Extract the (X, Y) coordinate from the center of the cell holding the provided text.  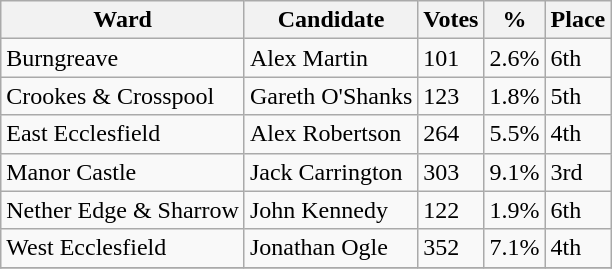
Gareth O'Shanks (330, 96)
Burngreave (123, 58)
264 (451, 134)
1.9% (514, 210)
East Ecclesfield (123, 134)
Place (578, 20)
123 (451, 96)
Votes (451, 20)
101 (451, 58)
Candidate (330, 20)
Crookes & Crosspool (123, 96)
5.5% (514, 134)
7.1% (514, 248)
John Kennedy (330, 210)
303 (451, 172)
West Ecclesfield (123, 248)
Alex Robertson (330, 134)
2.6% (514, 58)
Jonathan Ogle (330, 248)
122 (451, 210)
% (514, 20)
Manor Castle (123, 172)
Alex Martin (330, 58)
3rd (578, 172)
5th (578, 96)
352 (451, 248)
Jack Carrington (330, 172)
Ward (123, 20)
9.1% (514, 172)
Nether Edge & Sharrow (123, 210)
1.8% (514, 96)
